Extract the [x, y] coordinate from the center of the cell holding the provided text.  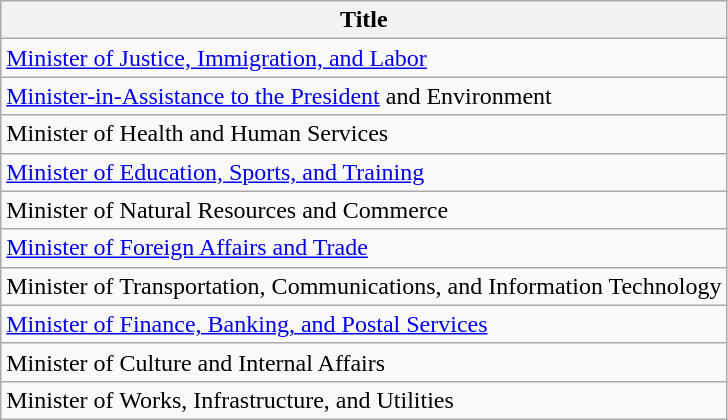
Minister of Education, Sports, and Training [364, 172]
Minister-in-Assistance to the President and Environment [364, 96]
Minister of Justice, Immigration, and Labor [364, 58]
Title [364, 20]
Minister of Culture and Internal Affairs [364, 362]
Minister of Finance, Banking, and Postal Services [364, 324]
Minister of Natural Resources and Commerce [364, 210]
Minister of Foreign Affairs and Trade [364, 248]
Minister of Transportation, Communications, and Information Technology [364, 286]
Minister of Works, Infrastructure, and Utilities [364, 400]
Minister of Health and Human Services [364, 134]
